Search for the cell housing the specified text and yield its (X, Y) center coordinate. 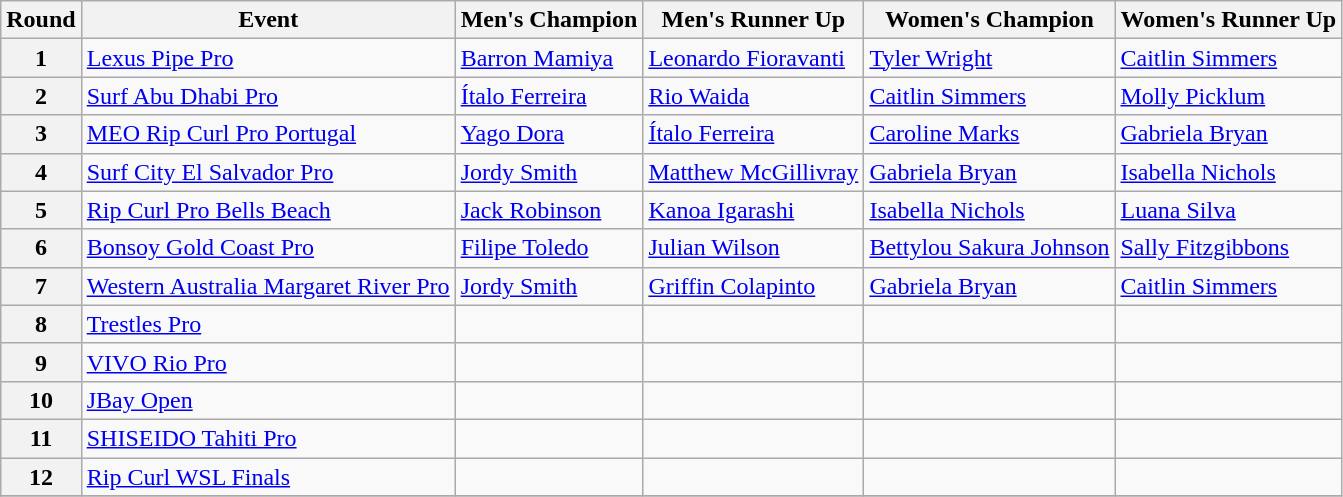
Surf Abu Dhabi Pro (268, 96)
3 (41, 134)
Molly Picklum (1228, 96)
Sally Fitzgibbons (1228, 248)
Women's Runner Up (1228, 20)
Yago Dora (549, 134)
Women's Champion (990, 20)
Rip Curl WSL Finals (268, 477)
Men's Runner Up (754, 20)
Kanoa Igarashi (754, 210)
Surf City El Salvador Pro (268, 172)
Bettylou Sakura Johnson (990, 248)
Round (41, 20)
Tyler Wright (990, 58)
5 (41, 210)
6 (41, 248)
Luana Silva (1228, 210)
7 (41, 286)
Trestles Pro (268, 324)
Rio Waida (754, 96)
Caroline Marks (990, 134)
SHISEIDO Tahiti Pro (268, 438)
Bonsoy Gold Coast Pro (268, 248)
Rip Curl Pro Bells Beach (268, 210)
Matthew McGillivray (754, 172)
2 (41, 96)
Griffin Colapinto (754, 286)
9 (41, 362)
Lexus Pipe Pro (268, 58)
JBay Open (268, 400)
10 (41, 400)
Filipe Toledo (549, 248)
Barron Mamiya (549, 58)
Julian Wilson (754, 248)
VIVO Rio Pro (268, 362)
Leonardo Fioravanti (754, 58)
MEO Rip Curl Pro Portugal (268, 134)
Western Australia Margaret River Pro (268, 286)
12 (41, 477)
1 (41, 58)
Event (268, 20)
Men's Champion (549, 20)
Jack Robinson (549, 210)
8 (41, 324)
4 (41, 172)
11 (41, 438)
